Return [x, y] of the center of cell containing provided text 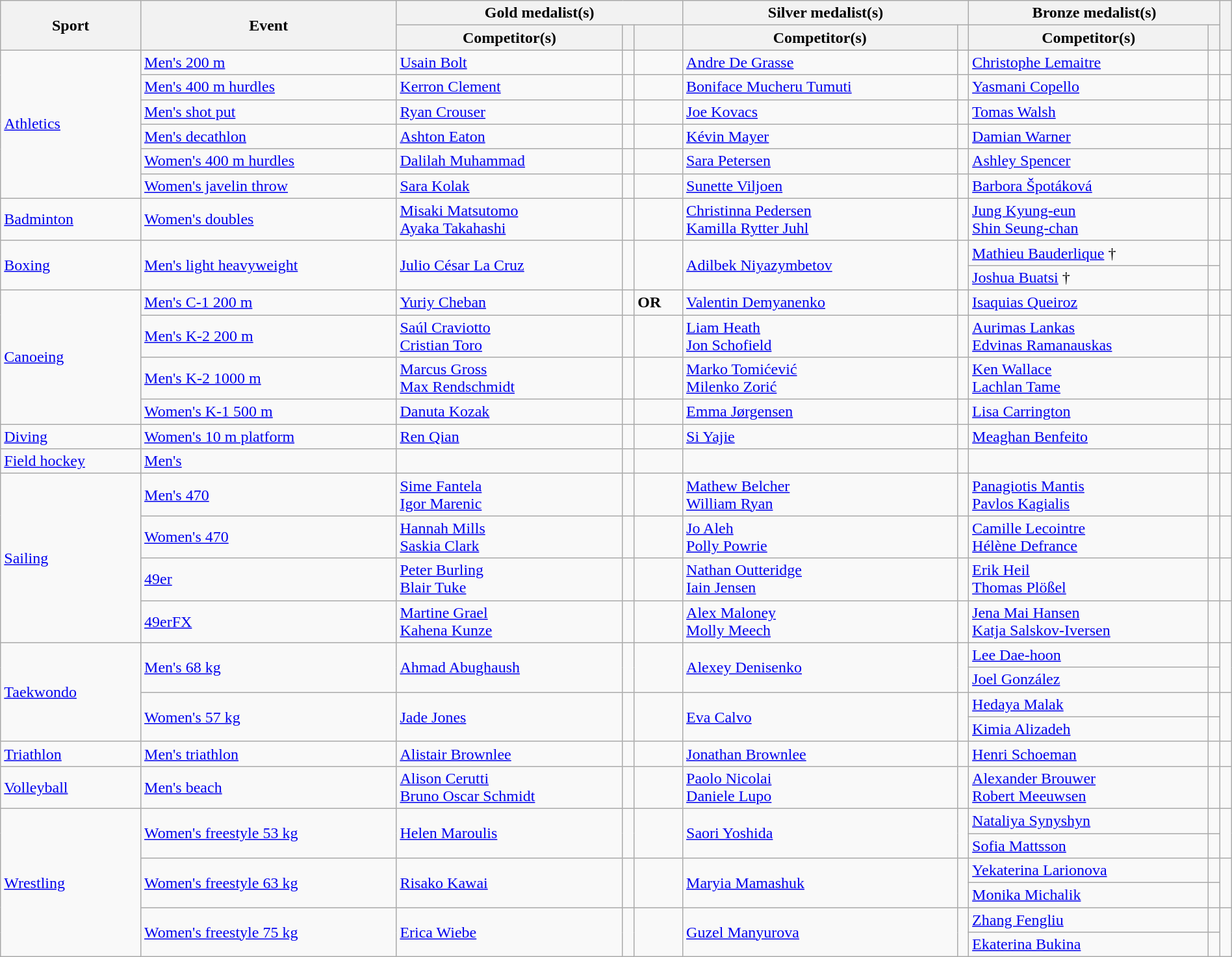
Alistair Brownlee [509, 754]
Kévin Mayer [820, 136]
Men's C-1 200 m [269, 302]
Liam HeathJon Schofield [820, 335]
Paolo NicolaiDaniele Lupo [820, 787]
Women's freestyle 75 kg [269, 932]
Boniface Mucheru Tumuti [820, 87]
Martine GraelKahena Kunze [509, 621]
Women's freestyle 63 kg [269, 883]
Badminton [71, 220]
Men's 400 m hurdles [269, 87]
Women's 10 m platform [269, 437]
Men's K-2 200 m [269, 335]
Barbora Špotáková [1089, 186]
Athletics [71, 124]
Men's 68 kg [269, 667]
Sara Petersen [820, 161]
Men's beach [269, 787]
Peter BurlingBlair Tuke [509, 580]
Men's 200 m [269, 62]
Ahmad Abughaush [509, 667]
Men's [269, 461]
Ekaterina Bukina [1089, 945]
Women's javelin throw [269, 186]
OR [659, 302]
Si Yajie [820, 437]
Ken WallaceLachlan Tame [1089, 378]
Women's 400 m hurdles [269, 161]
Usain Bolt [509, 62]
Jo AlehPolly Powrie [820, 537]
Triathlon [71, 754]
Sailing [71, 558]
Diving [71, 437]
Marcus GrossMax Rendschmidt [509, 378]
Wrestling [71, 882]
Men's K-2 1000 m [269, 378]
Joshua Buatsi † [1089, 277]
Women's freestyle 53 kg [269, 833]
Meaghan Benfeito [1089, 437]
Emma Jørgensen [820, 412]
Ren Qian [509, 437]
Marko TomićevićMilenko Zorić [820, 378]
Guzel Manyurova [820, 932]
Ashley Spencer [1089, 161]
Julio César La Cruz [509, 265]
Jung Kyung-eunShin Seung-chan [1089, 220]
Men's triathlon [269, 754]
Ashton Eaton [509, 136]
Kerron Clement [509, 87]
Alison CeruttiBruno Oscar Schmidt [509, 787]
Hedaya Malak [1089, 704]
Alexey Denisenko [820, 667]
Misaki MatsutomoAyaka Takahashi [509, 220]
Valentin Demyanenko [820, 302]
Women's 470 [269, 537]
Christinna PedersenKamilla Rytter Juhl [820, 220]
Field hockey [71, 461]
Saúl CraviottoCristian Toro [509, 335]
Panagiotis MantisPavlos Kagialis [1089, 495]
Jade Jones [509, 717]
49er [269, 580]
Christophe Lemaitre [1089, 62]
Henri Schoeman [1089, 754]
Andre De Grasse [820, 62]
Ryan Crouser [509, 112]
Boxing [71, 265]
Tomas Walsh [1089, 112]
Dalilah Muhammad [509, 161]
Volleyball [71, 787]
Sara Kolak [509, 186]
Alex MaloneyMolly Meech [820, 621]
Adilbek Niyazymbetov [820, 265]
Men's 470 [269, 495]
Silver medalist(s) [826, 13]
Nataliya Synyshyn [1089, 821]
Men's shot put [269, 112]
Mathew BelcherWilliam Ryan [820, 495]
Yuriy Cheban [509, 302]
Zhang Fengliu [1089, 920]
Lee Dae-hoon [1089, 655]
Damian Warner [1089, 136]
Joe Kovacs [820, 112]
Women's doubles [269, 220]
Maryia Mamashuk [820, 883]
Event [269, 25]
Men's light heavyweight [269, 265]
Jonathan Brownlee [820, 754]
Monika Michalik [1089, 895]
Danuta Kozak [509, 412]
Isaquias Queiroz [1089, 302]
Taekwondo [71, 692]
Aurimas LankasEdvinas Ramanauskas [1089, 335]
Sunette Viljoen [820, 186]
Sime FantelaIgor Marenic [509, 495]
Canoeing [71, 357]
Yekaterina Larionova [1089, 871]
Mathieu Bauderlique † [1089, 253]
Risako Kawai [509, 883]
Gold medalist(s) [539, 13]
Women's K-1 500 m [269, 412]
Women's 57 kg [269, 717]
Camille LecointreHélène Defrance [1089, 537]
Eva Calvo [820, 717]
Bronze medalist(s) [1094, 13]
Helen Maroulis [509, 833]
Alexander BrouwerRobert Meeuwsen [1089, 787]
Hannah MillsSaskia Clark [509, 537]
Erica Wiebe [509, 932]
49erFX [269, 621]
Saori Yoshida [820, 833]
Yasmani Copello [1089, 87]
Sofia Mattsson [1089, 845]
Kimia Alizadeh [1089, 729]
Sport [71, 25]
Lisa Carrington [1089, 412]
Jena Mai HansenKatja Salskov-Iversen [1089, 621]
Erik HeilThomas Plößel [1089, 580]
Joel González [1089, 680]
Men's decathlon [269, 136]
Nathan OutteridgeIain Jensen [820, 580]
